Scan for the cell matching the given text and deliver its [X, Y] coordinate at center. 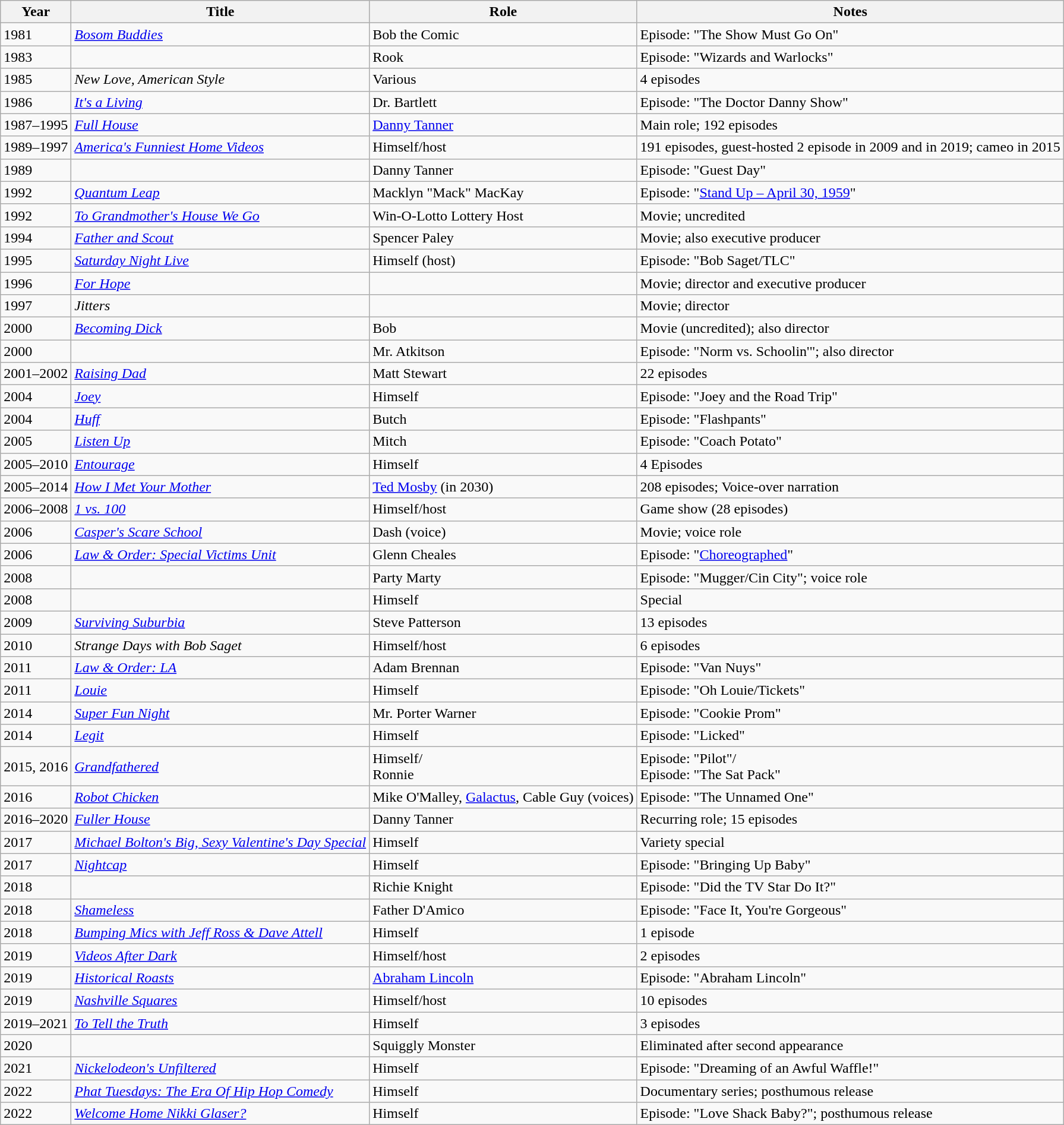
Bob the Comic [503, 34]
Episode: "Dreaming of an Awful Waffle!" [850, 1069]
Episode: "Face It, You're Gorgeous" [850, 910]
Butch [503, 419]
2006–2008 [36, 509]
Strange Days with Bob Saget [220, 645]
Dr. Bartlett [503, 102]
Rook [503, 57]
Episode: "Mugger/Cin City"; voice role [850, 577]
Abraham Lincoln [503, 978]
Year [36, 12]
How I Met Your Mother [220, 487]
Episode: "Coach Potato" [850, 442]
Mike O'Malley, Galactus, Cable Guy (voices) [503, 797]
Quantum Leap [220, 193]
1981 [36, 34]
Videos After Dark [220, 955]
Episode: "Bob Saget/TLC" [850, 260]
Robot Chicken [220, 797]
Surviving Suburbia [220, 622]
Episode: "Norm vs. Schoolin'"; also director [850, 351]
1986 [36, 102]
Movie; voice role [850, 532]
Super Fun Night [220, 713]
Phat Tuesdays: The Era Of Hip Hop Comedy [220, 1091]
Bumping Mics with Jeff Ross & Dave Attell [220, 932]
22 episodes [850, 374]
Nashville Squares [220, 1000]
Ted Mosby (in 2030) [503, 487]
Nickelodeon's Unfiltered [220, 1069]
Episode: "Licked" [850, 736]
Documentary series; posthumous release [850, 1091]
2019–2021 [36, 1023]
Father and Scout [220, 238]
Episode: "Pilot"/Episode: "The Sat Pack" [850, 767]
Grandfathered [220, 767]
2020 [36, 1046]
2009 [36, 622]
Fuller House [220, 820]
Mr. Porter Warner [503, 713]
Episode: "The Show Must Go On" [850, 34]
Macklyn "Mack" MacKay [503, 193]
Movie; also executive producer [850, 238]
Shameless [220, 910]
Bosom Buddies [220, 34]
Squiggly Monster [503, 1046]
Movie; director and executive producer [850, 283]
Glenn Cheales [503, 554]
Game show (28 episodes) [850, 509]
New Love, American Style [220, 80]
2021 [36, 1069]
1989 [36, 170]
1983 [36, 57]
Dash (voice) [503, 532]
Law & Order: Special Victims Unit [220, 554]
Various [503, 80]
1985 [36, 80]
Joey [220, 396]
Welcome Home Nikki Glaser? [220, 1114]
Win-O-Lotto Lottery Host [503, 215]
Movie (uncredited); also director [850, 329]
Episode: "Stand Up – April 30, 1959" [850, 193]
Episode: "The Unnamed One" [850, 797]
3 episodes [850, 1023]
Episode: "Bringing Up Baby" [850, 865]
4 Episodes [850, 464]
1994 [36, 238]
2015, 2016 [36, 767]
Listen Up [220, 442]
Matt Stewart [503, 374]
Father D'Amico [503, 910]
Jitters [220, 306]
Adam Brennan [503, 668]
Episode: "Joey and the Road Trip" [850, 396]
Episode: "Abraham Lincoln" [850, 978]
Episode: "Choreographed" [850, 554]
1 vs. 100 [220, 509]
Nightcap [220, 865]
Movie; director [850, 306]
Special [850, 600]
For Hope [220, 283]
191 episodes, guest-hosted 2 episode in 2009 and in 2019; cameo in 2015 [850, 147]
6 episodes [850, 645]
2016 [36, 797]
Huff [220, 419]
2 episodes [850, 955]
Eliminated after second appearance [850, 1046]
Mitch [503, 442]
Episode: "Guest Day" [850, 170]
Michael Bolton's Big, Sexy Valentine's Day Special [220, 842]
Raising Dad [220, 374]
To Tell the Truth [220, 1023]
208 episodes; Voice-over narration [850, 487]
Becoming Dick [220, 329]
Episode: "Love Shack Baby?"; posthumous release [850, 1114]
2005–2014 [36, 487]
1987–1995 [36, 125]
13 episodes [850, 622]
Episode: "Did the TV Star Do It?" [850, 887]
1997 [36, 306]
Role [503, 12]
Recurring role; 15 episodes [850, 820]
Bob [503, 329]
Legit [220, 736]
Episode: "Cookie Prom" [850, 713]
Title [220, 12]
Episode: "The Doctor Danny Show" [850, 102]
Variety special [850, 842]
Steve Patterson [503, 622]
10 episodes [850, 1000]
Main role; 192 episodes [850, 125]
Episode: "Van Nuys" [850, 668]
Full House [220, 125]
2016–2020 [36, 820]
America's Funniest Home Videos [220, 147]
1995 [36, 260]
To Grandmother's House We Go [220, 215]
Notes [850, 12]
2005 [36, 442]
1989–1997 [36, 147]
1 episode [850, 932]
Episode: "Wizards and Warlocks" [850, 57]
Episode: "Oh Louie/Tickets" [850, 691]
Law & Order: LA [220, 668]
2005–2010 [36, 464]
Richie Knight [503, 887]
Casper's Scare School [220, 532]
2001–2002 [36, 374]
2010 [36, 645]
Movie; uncredited [850, 215]
Spencer Paley [503, 238]
It's a Living [220, 102]
Entourage [220, 464]
Himself/Ronnie [503, 767]
Louie [220, 691]
Party Marty [503, 577]
1996 [36, 283]
Episode: "Flashpants" [850, 419]
Historical Roasts [220, 978]
4 episodes [850, 80]
Saturday Night Live [220, 260]
Mr. Atkitson [503, 351]
Himself (host) [503, 260]
